Capture the cell that displays the provided text and extract its [X, Y] central coordinate. 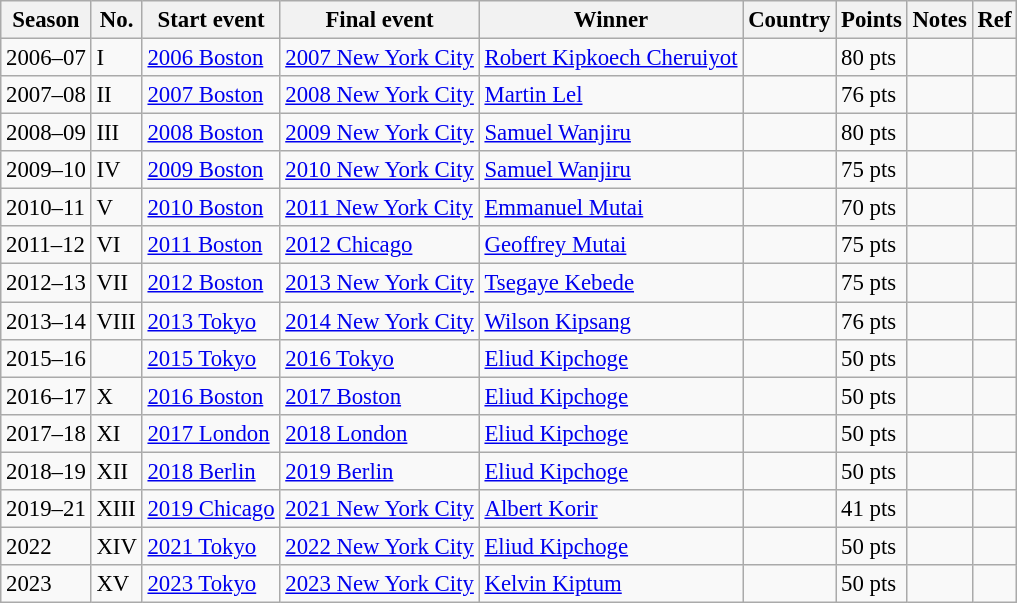
2019 Chicago [211, 509]
XV [116, 584]
Emmanuel Mutai [611, 208]
2008 New York City [380, 95]
2019 Berlin [380, 471]
IV [116, 170]
XI [116, 433]
Geoffrey Mutai [611, 245]
XII [116, 471]
2021 Tokyo [211, 546]
2023 [46, 584]
2023 Tokyo [211, 584]
2007 New York City [380, 58]
V [116, 208]
2013 New York City [380, 283]
VIII [116, 321]
2021 New York City [380, 509]
70 pts [872, 208]
Albert Korir [611, 509]
2018 Berlin [211, 471]
Season [46, 20]
X [116, 396]
I [116, 58]
2015 Tokyo [211, 358]
2018 London [380, 433]
2010 New York City [380, 170]
Robert Kipkoech Cheruiyot [611, 58]
Winner [611, 20]
Tsegaye Kebede [611, 283]
41 pts [872, 509]
2017 London [211, 433]
2006–07 [46, 58]
Kelvin Kiptum [611, 584]
II [116, 95]
2008–09 [46, 133]
2019–21 [46, 509]
2016–17 [46, 396]
III [116, 133]
VI [116, 245]
2007 Boston [211, 95]
Start event [211, 20]
Country [790, 20]
2018–19 [46, 471]
XIV [116, 546]
Ref [994, 20]
Final event [380, 20]
Points [872, 20]
2022 [46, 546]
Notes [940, 20]
2022 New York City [380, 546]
2011 New York City [380, 208]
2016 Boston [211, 396]
2012 Boston [211, 283]
2008 Boston [211, 133]
Wilson Kipsang [611, 321]
2013–14 [46, 321]
2007–08 [46, 95]
2015–16 [46, 358]
2006 Boston [211, 58]
2017 Boston [380, 396]
XIII [116, 509]
2013 Tokyo [211, 321]
2012–13 [46, 283]
2014 New York City [380, 321]
Martin Lel [611, 95]
2009 New York City [380, 133]
No. [116, 20]
2012 Chicago [380, 245]
2016 Tokyo [380, 358]
2011–12 [46, 245]
VII [116, 283]
2023 New York City [380, 584]
2010 Boston [211, 208]
2011 Boston [211, 245]
2009 Boston [211, 170]
2009–10 [46, 170]
2010–11 [46, 208]
2017–18 [46, 433]
